Locate the cell with the specified text and output its (X, Y) center coordinate. 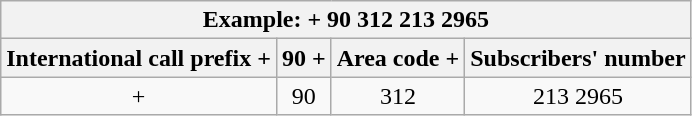
90 (304, 96)
Area code + (398, 58)
International call prefix + (139, 58)
Subscribers' number (578, 58)
213 2965 (578, 96)
312 (398, 96)
+ (139, 96)
Example: + 90 312 213 2965 (346, 20)
90 + (304, 58)
